Identify which cell holds the provided text, then report its (X, Y) central coordinate. 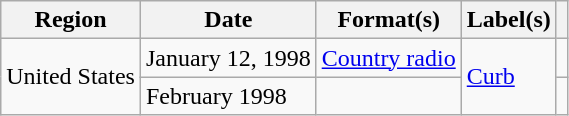
Date (228, 20)
Region (71, 20)
February 1998 (228, 96)
January 12, 1998 (228, 58)
United States (71, 77)
Format(s) (388, 20)
Curb (508, 77)
Country radio (388, 58)
Label(s) (508, 20)
